Locate the cell with the specified text and output its (X, Y) center coordinate. 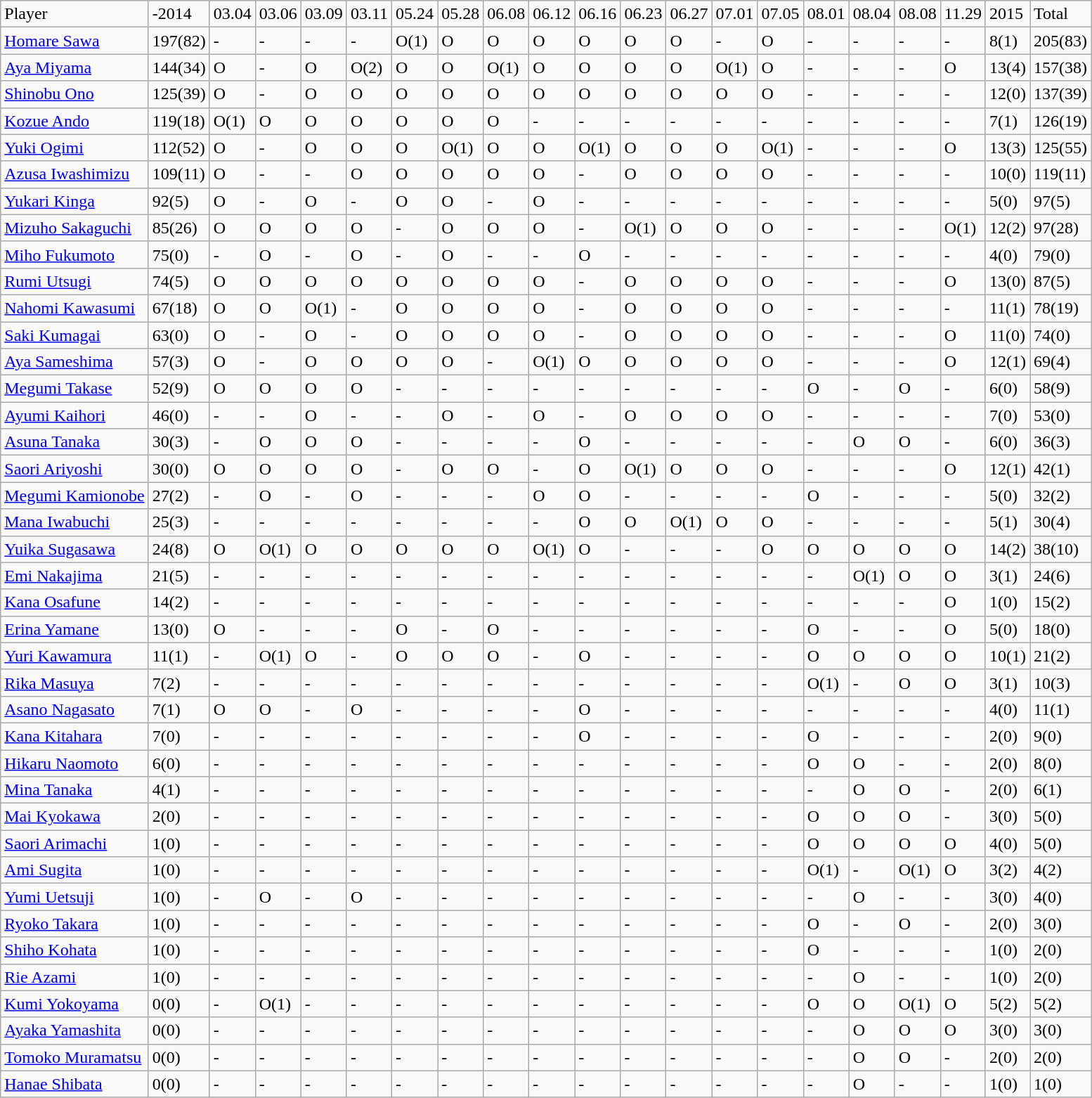
10(1) (1008, 656)
63(0) (178, 335)
03.06 (278, 14)
Mina Tanaka (74, 790)
87(5) (1061, 281)
Erina Yamane (74, 629)
78(19) (1061, 308)
Aya Miyama (74, 67)
Kumi Yokoyama (74, 1004)
05.24 (415, 14)
Saori Arimachi (74, 844)
9(0) (1061, 736)
8(1) (1008, 41)
137(39) (1061, 94)
Megumi Takase (74, 389)
69(4) (1061, 362)
05.28 (461, 14)
92(5) (178, 201)
03.09 (323, 14)
Yumi Uetsuji (74, 897)
18(0) (1061, 629)
5(1) (1008, 522)
27(2) (178, 496)
10(3) (1061, 683)
Tomoko Muramatsu (74, 1057)
Asano Nagasato (74, 709)
06.23 (644, 14)
97(5) (1061, 201)
03.11 (369, 14)
109(11) (178, 174)
13(3) (1008, 148)
06.16 (597, 14)
85(26) (178, 228)
O(2) (369, 67)
58(9) (1061, 389)
Ryoko Takara (74, 924)
11(0) (1008, 335)
Rika Masuya (74, 683)
-2014 (178, 14)
Yuki Ogimi (74, 148)
112(52) (178, 148)
12(2) (1008, 228)
06.08 (506, 14)
57(3) (178, 362)
24(6) (1061, 576)
Kana Osafune (74, 602)
157(38) (1061, 67)
Mizuho Sakaguchi (74, 228)
Saori Ariyoshi (74, 469)
Hanae Shibata (74, 1084)
7(2) (178, 683)
Ayaka Yamashita (74, 1031)
Ami Sugita (74, 870)
Shinobu Ono (74, 94)
06.27 (689, 14)
21(5) (178, 576)
08.01 (826, 14)
75(0) (178, 254)
4(1) (178, 790)
07.01 (735, 14)
06.12 (552, 14)
Total (1061, 14)
125(39) (178, 94)
32(2) (1061, 496)
30(0) (178, 469)
Azusa Iwashimizu (74, 174)
Yukari Kinga (74, 201)
Mana Iwabuchi (74, 522)
Aya Sameshima (74, 362)
08.04 (871, 14)
52(9) (178, 389)
67(18) (178, 308)
2015 (1008, 14)
119(18) (178, 121)
144(34) (178, 67)
08.08 (918, 14)
38(10) (1061, 549)
10(0) (1008, 174)
Rumi Utsugi (74, 281)
Mai Kyokawa (74, 817)
197(82) (178, 41)
Emi Nakajima (74, 576)
13(4) (1008, 67)
Player (74, 14)
Yuri Kawamura (74, 656)
53(0) (1061, 415)
12(0) (1008, 94)
Miho Fukumoto (74, 254)
30(4) (1061, 522)
8(0) (1061, 763)
03.04 (232, 14)
Kana Kitahara (74, 736)
Ayumi Kaihori (74, 415)
Rie Azami (74, 977)
Nahomi Kawasumi (74, 308)
97(28) (1061, 228)
6(1) (1061, 790)
205(83) (1061, 41)
24(8) (178, 549)
Kozue Ando (74, 121)
3(2) (1008, 870)
42(1) (1061, 469)
Hikaru Naomoto (74, 763)
79(0) (1061, 254)
Asuna Tanaka (74, 442)
30(3) (178, 442)
125(55) (1061, 148)
126(19) (1061, 121)
74(0) (1061, 335)
21(2) (1061, 656)
11.29 (963, 14)
46(0) (178, 415)
119(11) (1061, 174)
15(2) (1061, 602)
74(5) (178, 281)
Homare Sawa (74, 41)
25(3) (178, 522)
07.05 (780, 14)
36(3) (1061, 442)
Saki Kumagai (74, 335)
Yuika Sugasawa (74, 549)
4(2) (1061, 870)
Shiho Kohata (74, 950)
Megumi Kamionobe (74, 496)
